Extract the [X, Y] coordinate from the center of the cell holding the provided text.  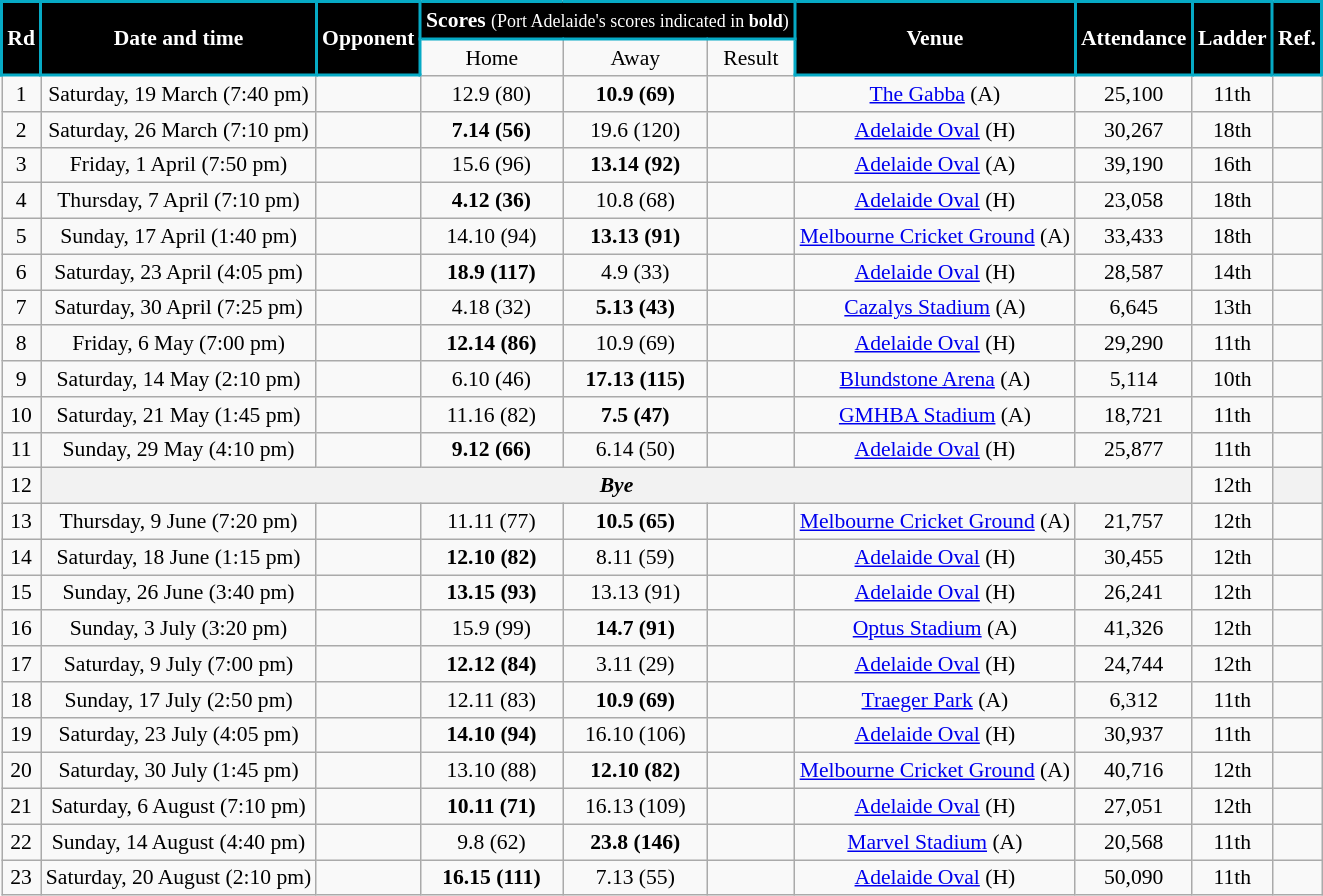
16.13 (109) [636, 807]
3 [22, 165]
13.10 (88) [491, 771]
11.11 (77) [491, 522]
20 [22, 771]
Rd [22, 39]
Sunday, 14 August (4:40 pm) [179, 842]
6,312 [1134, 700]
GMHBA Stadium (A) [935, 415]
Saturday, 21 May (1:45 pm) [179, 415]
Friday, 1 April (7:50 pm) [179, 165]
Thursday, 9 June (7:20 pm) [179, 522]
19 [22, 735]
14th [1232, 272]
13.15 (93) [491, 593]
Sunday, 17 July (2:50 pm) [179, 700]
12 [22, 486]
Blundstone Arena (A) [935, 379]
Friday, 6 May (7:00 pm) [179, 344]
12.11 (83) [491, 700]
4.12 (36) [491, 201]
7 [22, 308]
10.8 (68) [636, 201]
17.13 (115) [636, 379]
23.8 (146) [636, 842]
Saturday, 23 April (4:05 pm) [179, 272]
2 [22, 130]
8.11 (59) [636, 557]
16.10 (106) [636, 735]
4.9 (33) [636, 272]
10 [22, 415]
Saturday, 26 March (7:10 pm) [179, 130]
Ladder [1232, 39]
Cazalys Stadium (A) [935, 308]
10.11 (71) [491, 807]
19.6 (120) [636, 130]
1 [22, 93]
5,114 [1134, 379]
11 [22, 450]
7.13 (55) [636, 878]
11.16 (82) [491, 415]
6.14 (50) [636, 450]
9 [22, 379]
Opponent [368, 39]
18 [22, 700]
Attendance [1134, 39]
Sunday, 17 April (1:40 pm) [179, 237]
17 [22, 664]
The Gabba (A) [935, 93]
39,190 [1134, 165]
10.5 (65) [636, 522]
Date and time [179, 39]
Saturday, 14 May (2:10 pm) [179, 379]
25,100 [1134, 93]
3.11 (29) [636, 664]
27,051 [1134, 807]
50,090 [1134, 878]
21,757 [1134, 522]
13 [22, 522]
Saturday, 9 July (7:00 pm) [179, 664]
22 [22, 842]
13.14 (92) [636, 165]
Saturday, 23 July (4:05 pm) [179, 735]
30,267 [1134, 130]
Home [491, 57]
40,716 [1134, 771]
Saturday, 18 June (1:15 pm) [179, 557]
4.18 (32) [491, 308]
30,937 [1134, 735]
12.12 (84) [491, 664]
Venue [935, 39]
7.5 (47) [636, 415]
6 [22, 272]
5 [22, 237]
6.10 (46) [491, 379]
Marvel Stadium (A) [935, 842]
26,241 [1134, 593]
Traeger Park (A) [935, 700]
Adelaide Oval (A) [935, 165]
29,290 [1134, 344]
15.6 (96) [491, 165]
Sunday, 26 June (3:40 pm) [179, 593]
16 [22, 629]
9.12 (66) [491, 450]
16th [1232, 165]
23 [22, 878]
5.13 (43) [636, 308]
Optus Stadium (A) [935, 629]
24,744 [1134, 664]
Saturday, 19 March (7:40 pm) [179, 93]
Result [752, 57]
Saturday, 30 April (7:25 pm) [179, 308]
Sunday, 3 July (3:20 pm) [179, 629]
30,455 [1134, 557]
Saturday, 30 July (1:45 pm) [179, 771]
33,433 [1134, 237]
13th [1232, 308]
25,877 [1134, 450]
21 [22, 807]
18.9 (117) [491, 272]
10th [1232, 379]
18,721 [1134, 415]
Thursday, 7 April (7:10 pm) [179, 201]
41,326 [1134, 629]
15.9 (99) [491, 629]
14 [22, 557]
Saturday, 20 August (2:10 pm) [179, 878]
Sunday, 29 May (4:10 pm) [179, 450]
4 [22, 201]
14.7 (91) [636, 629]
8 [22, 344]
Ref. [1296, 39]
28,587 [1134, 272]
15 [22, 593]
20,568 [1134, 842]
6,645 [1134, 308]
Away [636, 57]
9.8 (62) [491, 842]
Saturday, 6 August (7:10 pm) [179, 807]
12.9 (80) [491, 93]
23,058 [1134, 201]
16.15 (111) [491, 878]
12.14 (86) [491, 344]
Bye [617, 486]
7.14 (56) [491, 130]
Scores (Port Adelaide's scores indicated in bold) [607, 20]
